Detect which cell encompasses the target text, then output its [x, y] center coordinate. 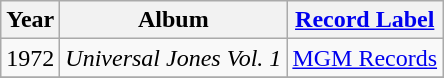
Universal Jones Vol. 1 [174, 58]
MGM Records [365, 58]
1972 [30, 58]
Year [30, 20]
Record Label [365, 20]
Album [174, 20]
